Scan for the cell matching the given text and deliver its [X, Y] coordinate at center. 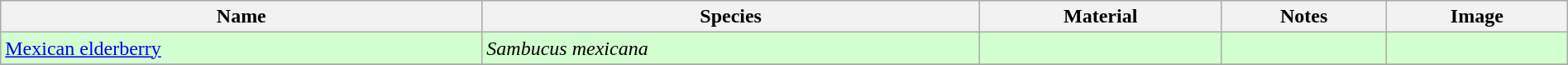
Sambucus mexicana [731, 48]
Material [1100, 17]
Mexican elderberry [241, 48]
Species [731, 17]
Name [241, 17]
Image [1477, 17]
Notes [1303, 17]
